Return the (X, Y) coordinate for the center point of the cell that contains the specified text.  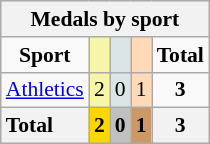
Medals by sport (105, 19)
Sport (45, 55)
Athletics (45, 90)
